Provide the [X, Y] coordinate of the cell's center where the given text is located.  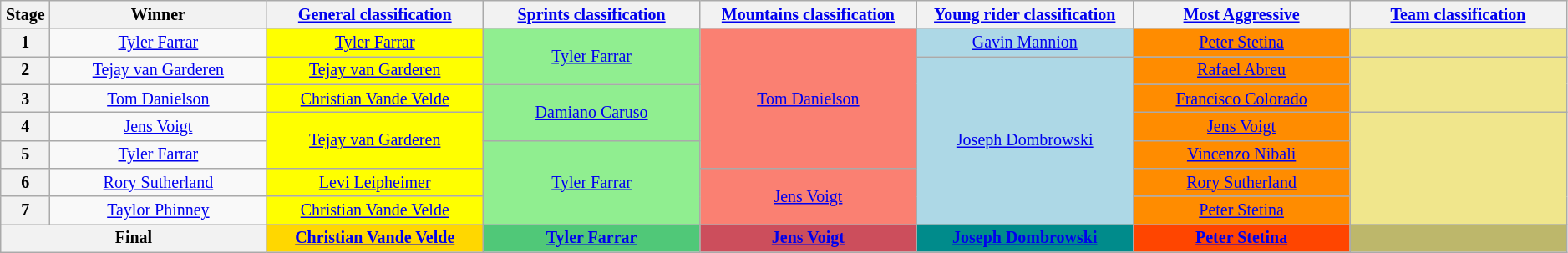
General classification [374, 15]
Most Aggressive [1241, 15]
Francisco Colorado [1241, 99]
Team classification [1459, 15]
Winner [159, 15]
1 [25, 43]
Stage [25, 15]
6 [25, 182]
Rafael Abreu [1241, 70]
Sprints classification [591, 15]
3 [25, 99]
5 [25, 154]
Young rider classification [1024, 15]
7 [25, 210]
Mountains classification [809, 15]
Levi Leipheimer [374, 182]
Taylor Phinney [159, 210]
4 [25, 127]
Damiano Caruso [591, 112]
Final [134, 239]
Vincenzo Nibali [1241, 154]
2 [25, 70]
Gavin Mannion [1024, 43]
